Determine the (x, y) coordinate at the center of the cell enclosing the given text.  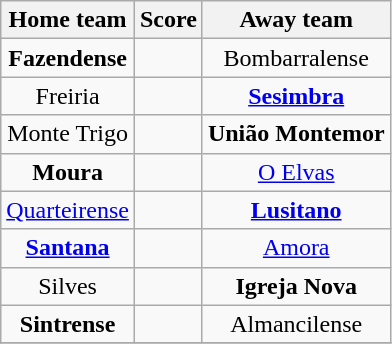
União Montemor (296, 134)
Moura (68, 172)
Sesimbra (296, 96)
Score (168, 20)
Silves (68, 286)
Away team (296, 20)
Monte Trigo (68, 134)
Igreja Nova (296, 286)
Santana (68, 248)
Quarteirense (68, 210)
Amora (296, 248)
Bombarralense (296, 58)
Sintrense (68, 324)
Freiria (68, 96)
Fazendense (68, 58)
Almancilense (296, 324)
Lusitano (296, 210)
O Elvas (296, 172)
Home team (68, 20)
